Search for the cell housing the specified text and yield its (X, Y) center coordinate. 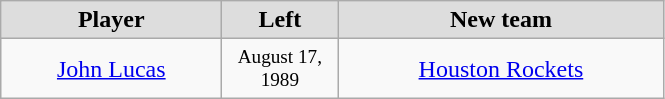
Player (112, 20)
August 17, 1989 (280, 69)
New team (501, 20)
Houston Rockets (501, 69)
Left (280, 20)
John Lucas (112, 69)
